For the text-containing cell, return its midpoint in [X, Y] coordinate format. 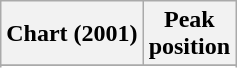
Peak position [189, 34]
Chart (2001) [72, 34]
